Provide the (x, y) coordinate of the cell's center where the given text is located.  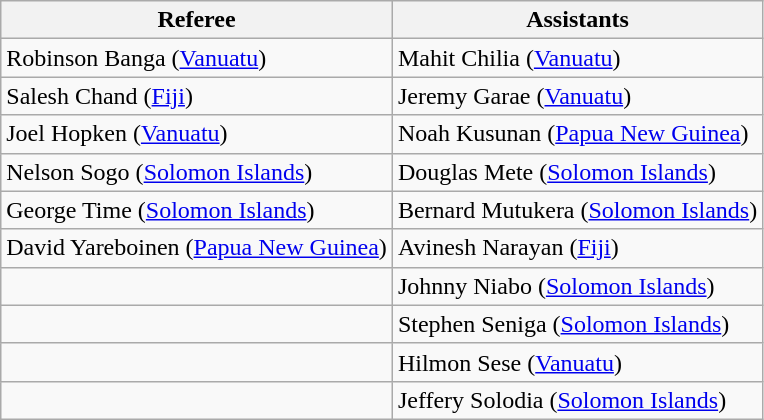
Assistants (577, 20)
Salesh Chand (Fiji) (197, 96)
Jeffery Solodia (Solomon Islands) (577, 400)
Joel Hopken (Vanuatu) (197, 134)
Nelson Sogo (Solomon Islands) (197, 172)
Bernard Mutukera (Solomon Islands) (577, 210)
Stephen Seniga (Solomon Islands) (577, 324)
Robinson Banga (Vanuatu) (197, 58)
Mahit Chilia (Vanuatu) (577, 58)
Noah Kusunan (Papua New Guinea) (577, 134)
George Time (Solomon Islands) (197, 210)
Referee (197, 20)
David Yareboinen (Papua New Guinea) (197, 248)
Jeremy Garae (Vanuatu) (577, 96)
Hilmon Sese (Vanuatu) (577, 362)
Avinesh Narayan (Fiji) (577, 248)
Douglas Mete (Solomon Islands) (577, 172)
Johnny Niabo (Solomon Islands) (577, 286)
